Search for the cell housing the specified text and yield its (X, Y) center coordinate. 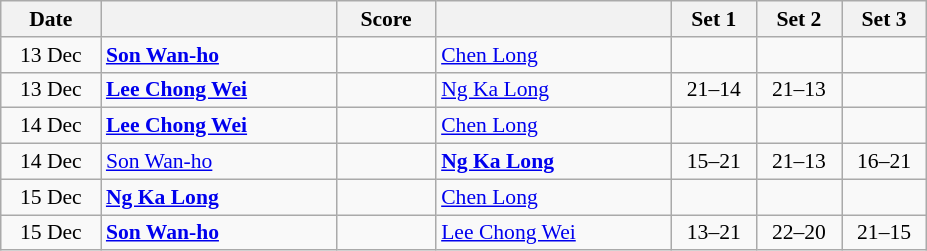
Score (386, 19)
16–21 (884, 162)
Set 1 (714, 19)
Set 3 (884, 19)
22–20 (798, 233)
Set 2 (798, 19)
21–14 (714, 90)
13–21 (714, 233)
Date (51, 19)
21–15 (884, 233)
15–21 (714, 162)
